From the cell containing the given text, extract its center point as [x, y] coordinate. 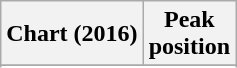
Peakposition [189, 34]
Chart (2016) [72, 34]
